Determine the (X, Y) coordinate at the center of the cell enclosing the given text.  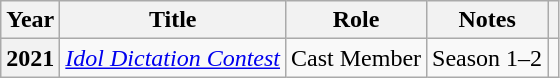
Title (173, 20)
Idol Dictation Contest (173, 58)
Role (356, 20)
Notes (488, 20)
2021 (30, 58)
Season 1–2 (488, 58)
Year (30, 20)
Cast Member (356, 58)
